Extract the (x, y) coordinate from the center of the cell holding the provided text.  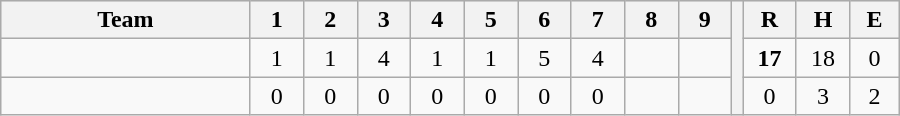
H (823, 20)
6 (545, 20)
8 (652, 20)
R (770, 20)
18 (823, 58)
7 (598, 20)
E (874, 20)
Team (126, 20)
9 (705, 20)
17 (770, 58)
